Output the (x, y) coordinate of the center of the cell containing the given text.  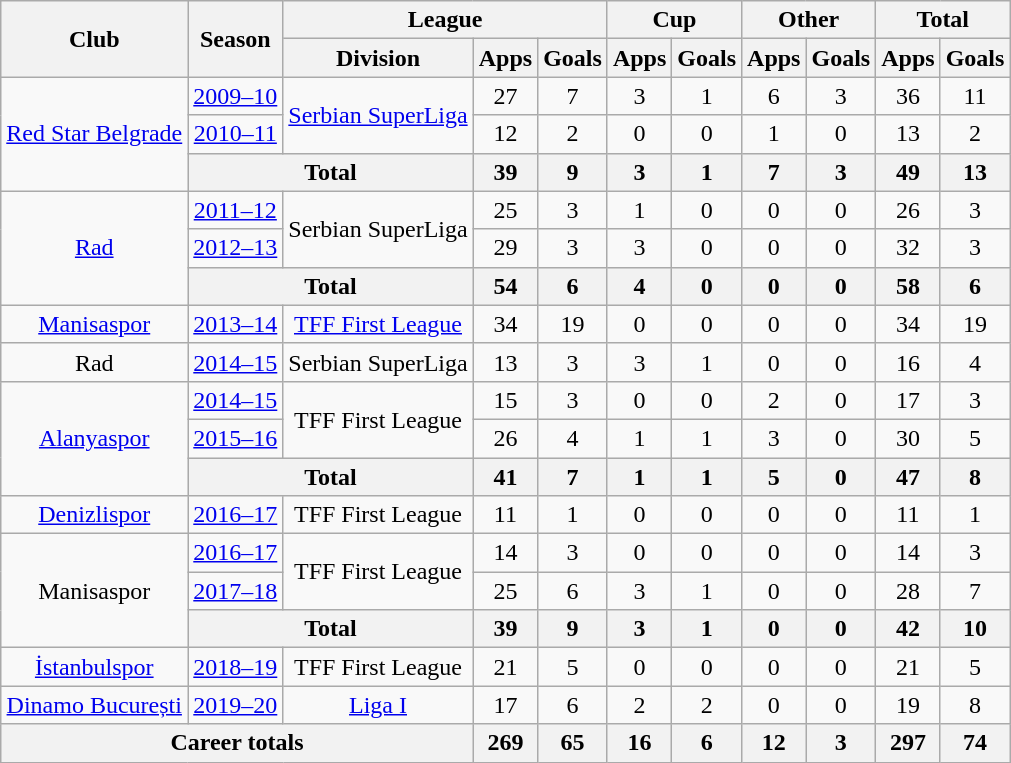
2011–12 (236, 210)
47 (908, 477)
Alanyaspor (94, 438)
10 (975, 629)
36 (908, 96)
Division (378, 58)
Club (94, 39)
297 (908, 743)
2013–14 (236, 324)
Career totals (237, 743)
League (446, 20)
65 (573, 743)
İstanbulspor (94, 667)
269 (505, 743)
Dinamo București (94, 705)
54 (505, 286)
Other (809, 20)
2019–20 (236, 705)
2017–18 (236, 591)
2015–16 (236, 438)
2018–19 (236, 667)
74 (975, 743)
Red Star Belgrade (94, 134)
Season (236, 39)
30 (908, 438)
29 (505, 248)
41 (505, 477)
42 (908, 629)
27 (505, 96)
Denizlispor (94, 515)
2009–10 (236, 96)
49 (908, 172)
28 (908, 591)
32 (908, 248)
15 (505, 400)
58 (908, 286)
2010–11 (236, 134)
2012–13 (236, 248)
Cup (674, 20)
Liga I (378, 705)
